Locate the cell with the specified text and output its (x, y) center coordinate. 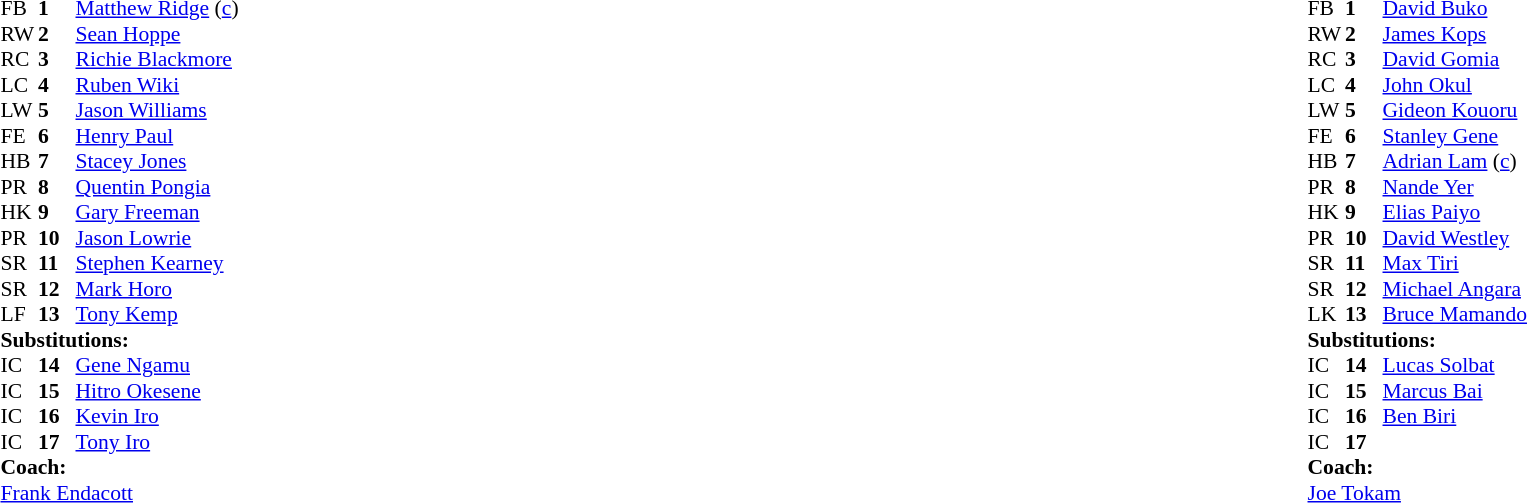
Max Tiri (1455, 263)
Stanley Gene (1455, 136)
James Kops (1455, 34)
Michael Angara (1455, 289)
Gene Ngamu (158, 365)
Elias Paiyo (1455, 213)
Lucas Solbat (1455, 365)
LF (19, 315)
John Okul (1455, 85)
Mark Horo (158, 289)
David Gomia (1455, 59)
Henry Paul (158, 136)
Gideon Kouoru (1455, 111)
Jason Williams (158, 111)
Ruben Wiki (158, 85)
Richie Blackmore (158, 59)
Quentin Pongia (158, 187)
Tony Iro (158, 442)
Ben Biri (1455, 417)
Nande Yer (1455, 187)
Kevin Iro (158, 417)
David Westley (1455, 238)
Gary Freeman (158, 213)
Bruce Mamando (1455, 315)
Tony Kemp (158, 315)
Sean Hoppe (158, 34)
Stephen Kearney (158, 263)
LK (1327, 315)
Marcus Bai (1455, 391)
Stacey Jones (158, 161)
Hitro Okesene (158, 391)
Jason Lowrie (158, 238)
Adrian Lam (c) (1455, 161)
